Extract the [X, Y] coordinate from the center of the cell holding the provided text.  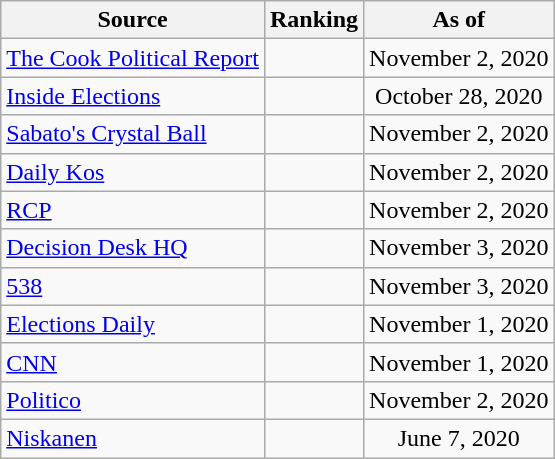
Politico [133, 400]
RCP [133, 210]
Ranking [314, 20]
Inside Elections [133, 96]
Decision Desk HQ [133, 248]
June 7, 2020 [459, 438]
The Cook Political Report [133, 58]
Sabato's Crystal Ball [133, 134]
As of [459, 20]
Niskanen [133, 438]
Elections Daily [133, 324]
Source [133, 20]
Daily Kos [133, 172]
CNN [133, 362]
October 28, 2020 [459, 96]
538 [133, 286]
